Scan for the cell matching the given text and deliver its [x, y] coordinate at center. 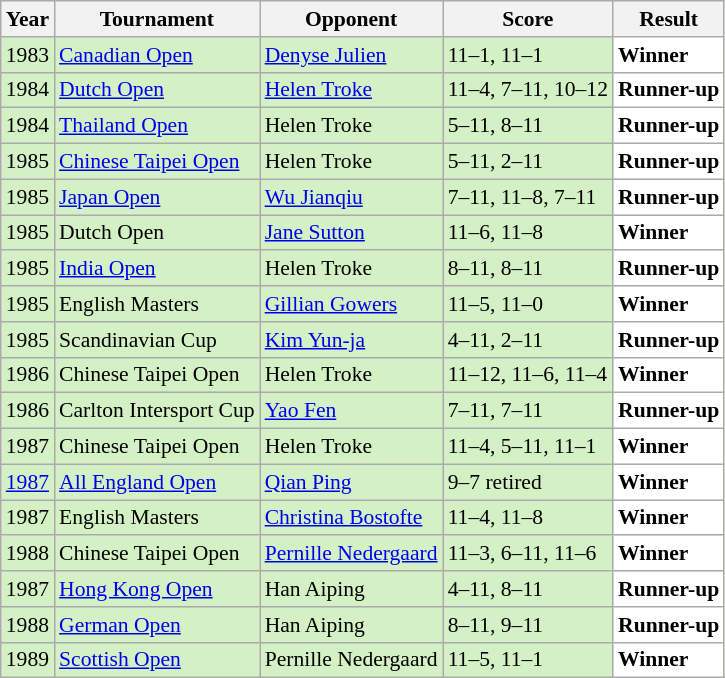
Thailand Open [157, 126]
11–5, 11–1 [528, 660]
Tournament [157, 19]
11–6, 11–8 [528, 233]
Scottish Open [157, 660]
5–11, 8–11 [528, 126]
Wu Jianqiu [352, 197]
7–11, 7–11 [528, 411]
Carlton Intersport Cup [157, 411]
Yao Fen [352, 411]
11–4, 7–11, 10–12 [528, 90]
India Open [157, 269]
German Open [157, 625]
8–11, 8–11 [528, 269]
Canadian Open [157, 55]
11–5, 11–0 [528, 304]
Japan Open [157, 197]
11–4, 5–11, 11–1 [528, 447]
1983 [28, 55]
Result [668, 19]
11–4, 11–8 [528, 518]
Christina Bostofte [352, 518]
Score [528, 19]
11–12, 11–6, 11–4 [528, 375]
1989 [28, 660]
Kim Yun-ja [352, 340]
11–3, 6–11, 11–6 [528, 554]
All England Open [157, 482]
Opponent [352, 19]
11–1, 11–1 [528, 55]
4–11, 2–11 [528, 340]
Jane Sutton [352, 233]
Scandinavian Cup [157, 340]
Qian Ping [352, 482]
Gillian Gowers [352, 304]
7–11, 11–8, 7–11 [528, 197]
Denyse Julien [352, 55]
Hong Kong Open [157, 589]
5–11, 2–11 [528, 162]
Year [28, 19]
8–11, 9–11 [528, 625]
4–11, 8–11 [528, 589]
9–7 retired [528, 482]
